For the text-containing cell, return its midpoint in (x, y) coordinate format. 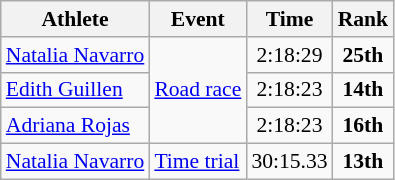
Rank (364, 19)
13th (364, 162)
Adriana Rojas (76, 126)
25th (364, 55)
Time trial (198, 162)
Time (289, 19)
2:18:29 (289, 55)
Edith Guillen (76, 90)
30:15.33 (289, 162)
Event (198, 19)
14th (364, 90)
Athlete (76, 19)
Road race (198, 90)
16th (364, 126)
